From the cell containing the given text, extract its center point as (X, Y) coordinate. 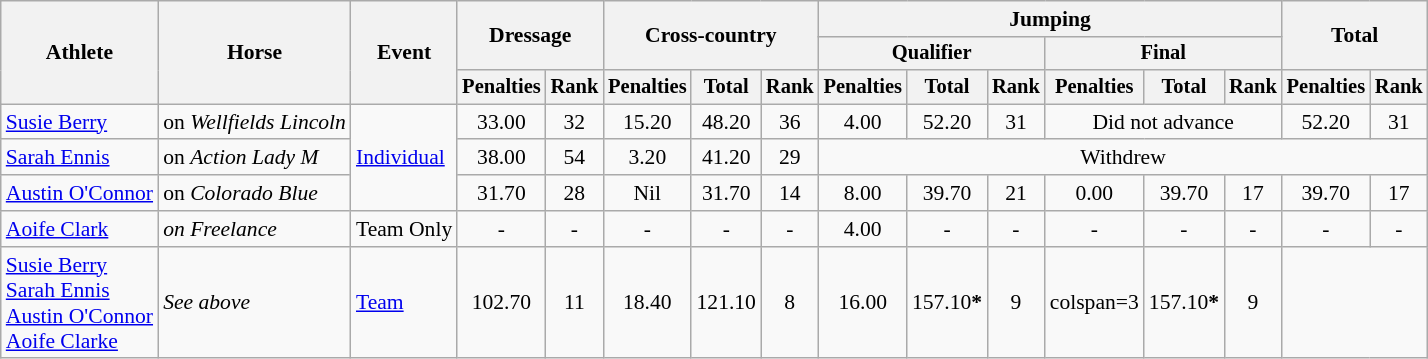
Nil (647, 193)
colspan=3 (1094, 303)
28 (575, 193)
Cross-country (710, 36)
Did not advance (1164, 122)
16.00 (863, 303)
on Wellfields Lincoln (254, 122)
0.00 (1094, 193)
See above (254, 303)
Event (404, 52)
Dressage (530, 36)
48.20 (726, 122)
38.00 (501, 158)
21 (1016, 193)
41.20 (726, 158)
33.00 (501, 122)
8 (790, 303)
36 (790, 122)
Team Only (404, 229)
on Freelance (254, 229)
Athlete (80, 52)
18.40 (647, 303)
Aoife Clark (80, 229)
14 (790, 193)
on Colorado Blue (254, 193)
Final (1164, 54)
Team (404, 303)
54 (575, 158)
Austin O'Connor (80, 193)
32 (575, 122)
8.00 (863, 193)
Withdrew (1124, 158)
29 (790, 158)
15.20 (647, 122)
Horse (254, 52)
11 (575, 303)
Susie Berry (80, 122)
121.10 (726, 303)
Sarah Ennis (80, 158)
Jumping (1050, 19)
Susie BerrySarah EnnisAustin O'ConnorAoife Clarke (80, 303)
Individual (404, 158)
102.70 (501, 303)
3.20 (647, 158)
on Action Lady M (254, 158)
Qualifier (932, 54)
